Pinpoint the cell where the given text exists, returning its [x, y] midpoint coordinate. 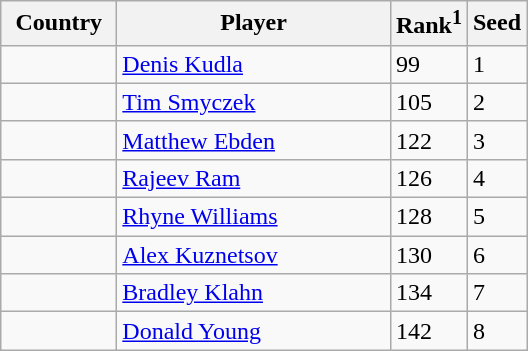
8 [496, 331]
Rajeev Ram [254, 178]
126 [428, 178]
105 [428, 102]
130 [428, 255]
134 [428, 293]
5 [496, 217]
Player [254, 24]
Rhyne Williams [254, 217]
Bradley Klahn [254, 293]
Country [59, 24]
6 [496, 255]
Rank1 [428, 24]
142 [428, 331]
122 [428, 140]
99 [428, 64]
128 [428, 217]
1 [496, 64]
3 [496, 140]
Alex Kuznetsov [254, 255]
4 [496, 178]
Matthew Ebden [254, 140]
Tim Smyczek [254, 102]
Denis Kudla [254, 64]
Donald Young [254, 331]
2 [496, 102]
7 [496, 293]
Seed [496, 24]
